From the cell containing the given text, extract its center point as [X, Y] coordinate. 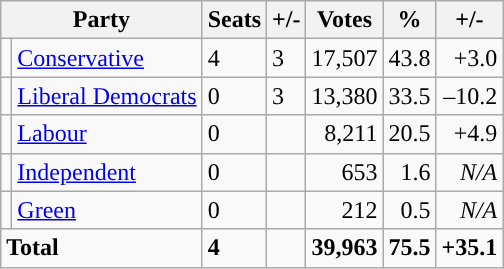
+4.9 [470, 134]
Liberal Democrats [107, 96]
+35.1 [470, 248]
Independent [107, 172]
Votes [344, 20]
39,963 [344, 248]
75.5 [410, 248]
Seats [234, 20]
43.8 [410, 58]
33.5 [410, 96]
+3.0 [470, 58]
Total [102, 248]
20.5 [410, 134]
% [410, 20]
Party [102, 20]
13,380 [344, 96]
1.6 [410, 172]
17,507 [344, 58]
Labour [107, 134]
0.5 [410, 210]
Conservative [107, 58]
653 [344, 172]
Green [107, 210]
–10.2 [470, 96]
8,211 [344, 134]
212 [344, 210]
